Pinpoint the cell where the given text exists, returning its [x, y] midpoint coordinate. 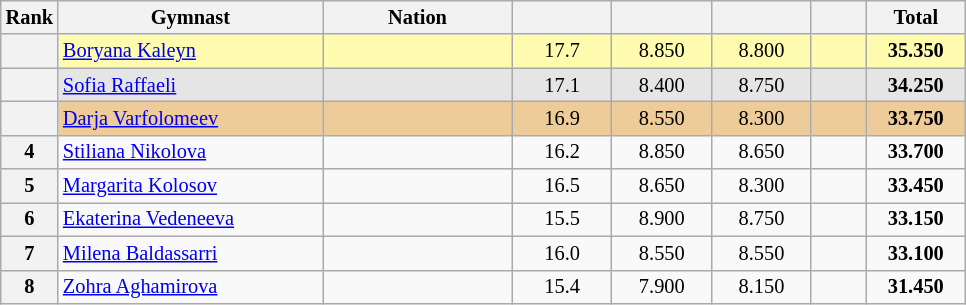
Zohra Aghamirova [190, 287]
Rank [30, 17]
Gymnast [190, 17]
16.0 [562, 253]
33.750 [916, 118]
Milena Baldassarri [190, 253]
4 [30, 152]
31.450 [916, 287]
16.5 [562, 186]
17.1 [562, 85]
7.900 [662, 287]
34.250 [916, 85]
33.100 [916, 253]
Total [916, 17]
33.700 [916, 152]
35.350 [916, 51]
17.7 [562, 51]
16.9 [562, 118]
7 [30, 253]
8.150 [762, 287]
8.900 [662, 219]
8 [30, 287]
Ekaterina Vedeneeva [190, 219]
6 [30, 219]
8.800 [762, 51]
33.450 [916, 186]
5 [30, 186]
8.400 [662, 85]
Margarita Kolosov [190, 186]
Stiliana Nikolova [190, 152]
16.2 [562, 152]
Darja Varfolomeev [190, 118]
15.4 [562, 287]
Nation [418, 17]
15.5 [562, 219]
33.150 [916, 219]
Boryana Kaleyn [190, 51]
Sofia Raffaeli [190, 85]
